Provide the (x, y) coordinate of the cell's center where the given text is located.  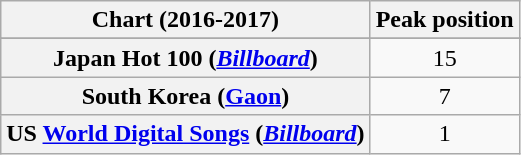
1 (444, 134)
US World Digital Songs (Billboard) (186, 134)
7 (444, 96)
South Korea (Gaon) (186, 96)
Japan Hot 100 (Billboard) (186, 58)
15 (444, 58)
Peak position (444, 20)
Chart (2016-2017) (186, 20)
